Extract the (X, Y) coordinate from the center of the cell holding the provided text.  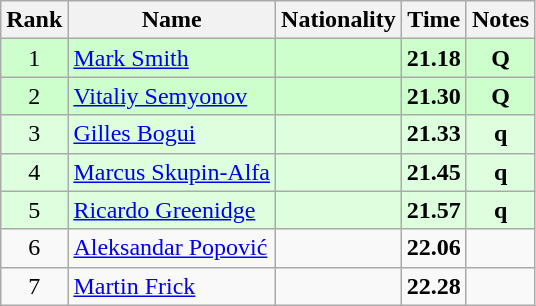
Nationality (339, 20)
Rank (34, 20)
22.28 (434, 286)
Marcus Skupin-Alfa (172, 172)
Vitaliy Semyonov (172, 96)
Aleksandar Popović (172, 248)
3 (34, 134)
6 (34, 248)
Notes (500, 20)
Ricardo Greenidge (172, 210)
Name (172, 20)
22.06 (434, 248)
21.18 (434, 58)
2 (34, 96)
21.30 (434, 96)
5 (34, 210)
21.45 (434, 172)
1 (34, 58)
Gilles Bogui (172, 134)
21.33 (434, 134)
7 (34, 286)
4 (34, 172)
Martin Frick (172, 286)
Mark Smith (172, 58)
21.57 (434, 210)
Time (434, 20)
